Locate the cell with the specified text and output its (x, y) center coordinate. 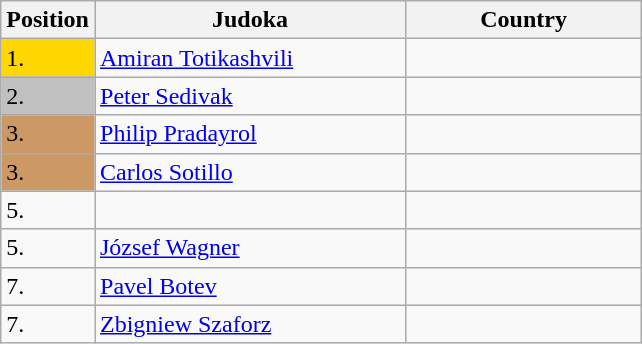
Pavel Botev (250, 286)
Carlos Sotillo (250, 172)
Philip Pradayrol (250, 134)
Country (524, 20)
Position (48, 20)
Judoka (250, 20)
2. (48, 96)
Zbigniew Szaforz (250, 324)
Amiran Totikashvili (250, 58)
Peter Sedivak (250, 96)
1. (48, 58)
József Wagner (250, 248)
